From the cell containing the given text, extract its center point as [x, y] coordinate. 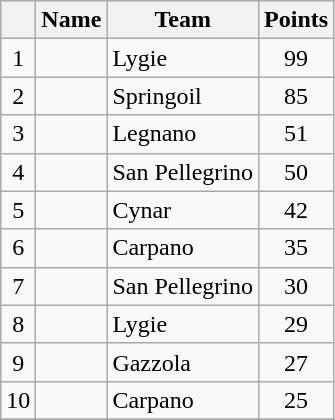
Gazzola [183, 362]
99 [296, 58]
85 [296, 96]
25 [296, 400]
42 [296, 210]
30 [296, 286]
Cynar [183, 210]
3 [18, 134]
6 [18, 248]
9 [18, 362]
35 [296, 248]
Team [183, 20]
2 [18, 96]
8 [18, 324]
10 [18, 400]
Legnano [183, 134]
51 [296, 134]
4 [18, 172]
5 [18, 210]
Points [296, 20]
Springoil [183, 96]
27 [296, 362]
29 [296, 324]
7 [18, 286]
1 [18, 58]
Name [72, 20]
50 [296, 172]
